Return [x, y] of the center of cell containing provided text 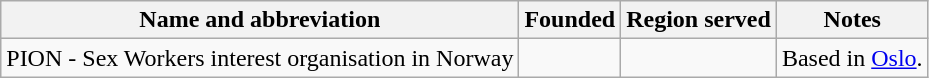
Based in Oslo. [852, 58]
Region served [699, 20]
Notes [852, 20]
PION - Sex Workers interest organisation in Norway [260, 58]
Name and abbreviation [260, 20]
Founded [570, 20]
